Find where the given text appears and provide that cell's center as (x, y) coordinate. 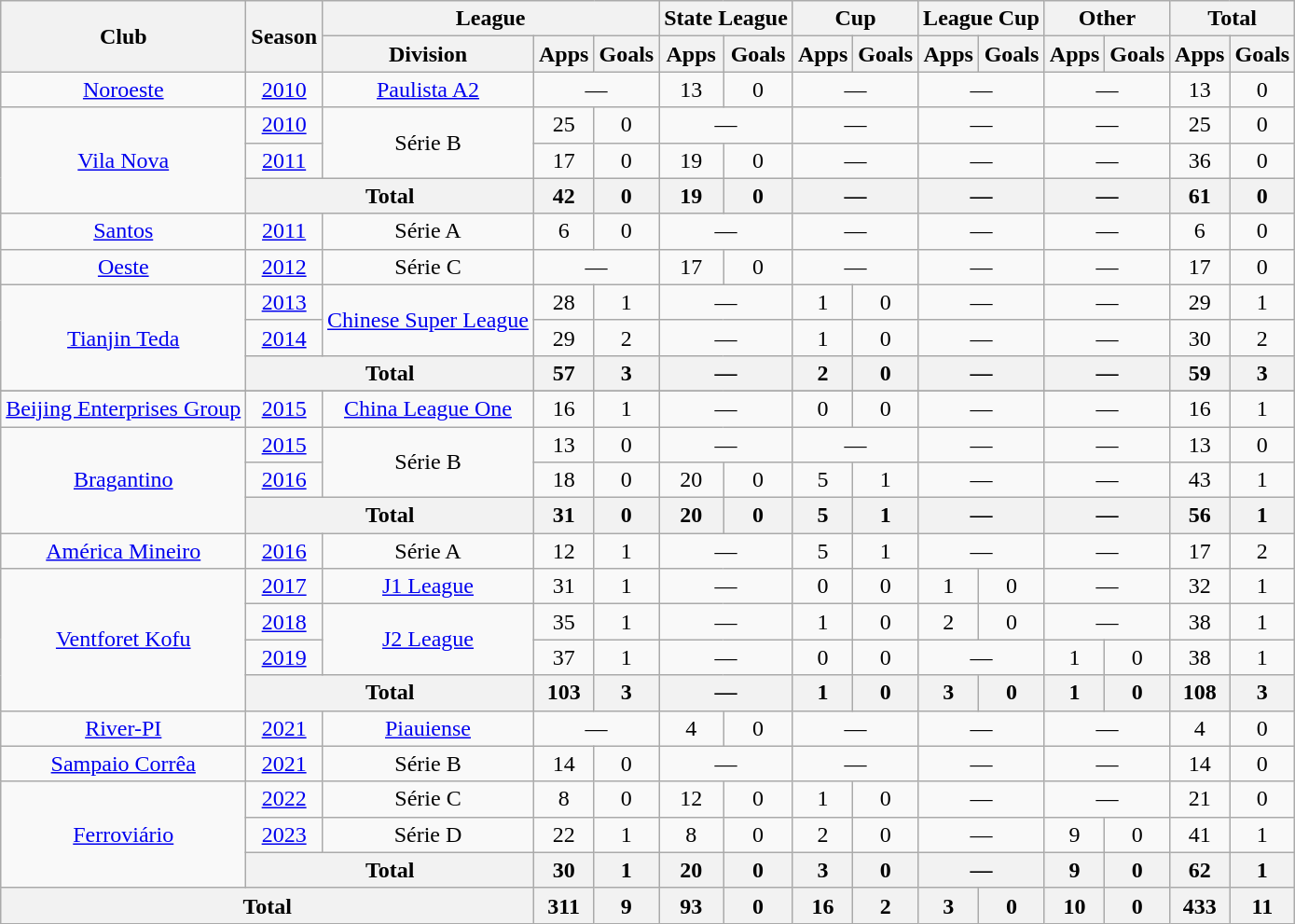
56 (1200, 516)
Tianjin Teda (123, 338)
2014 (284, 338)
35 (564, 622)
State League (726, 19)
Ventforet Kofu (123, 640)
Sampaio Corrêa (123, 764)
Chinese Super League (429, 320)
43 (1200, 480)
433 (1200, 905)
Piauiense (429, 728)
Vila Nova (123, 160)
108 (1200, 693)
League Cup (982, 19)
36 (1200, 160)
11 (1262, 905)
Cup (855, 19)
Paulista A2 (429, 90)
93 (692, 905)
River-PI (123, 728)
59 (1200, 373)
2023 (284, 834)
22 (564, 834)
57 (564, 373)
Oeste (123, 267)
61 (1200, 196)
2019 (284, 657)
League (490, 19)
Noroeste (123, 90)
Beijing Enterprises Group (123, 408)
Bragantino (123, 480)
2017 (284, 586)
China League One (429, 408)
18 (564, 480)
37 (564, 657)
42 (564, 196)
2022 (284, 799)
2013 (284, 302)
103 (564, 693)
Ferroviário (123, 834)
Club (123, 36)
América Mineiro (123, 551)
28 (564, 302)
Série D (429, 834)
Other (1107, 19)
2018 (284, 622)
32 (1200, 586)
Season (284, 36)
Santos (123, 231)
Division (429, 54)
10 (1074, 905)
62 (1200, 870)
J1 League (429, 586)
2012 (284, 267)
J2 League (429, 640)
311 (564, 905)
41 (1200, 834)
21 (1200, 799)
